Provide the (X, Y) coordinate of the cell's center where the given text is located.  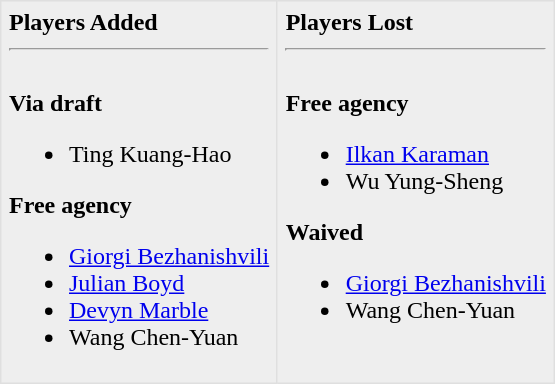
Players Added Via draftTing Kuang-HaoFree agencyGiorgi BezhanishviliJulian BoydDevyn MarbleWang Chen-Yuan (140, 192)
Players Lost Free agencyIlkan KaramanWu Yung-ShengWaivedGiorgi BezhanishviliWang Chen-Yuan (416, 192)
